Provide the [x, y] coordinate of the cell's center where the given text is located.  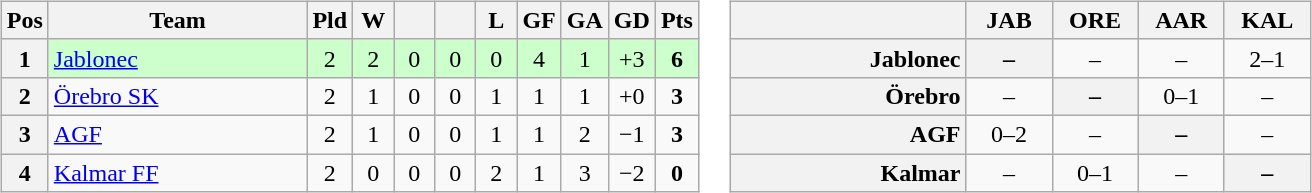
−1 [632, 134]
Kalmar FF [178, 173]
Örebro [848, 96]
L [496, 20]
Pts [676, 20]
2–1 [1267, 58]
6 [676, 58]
JAB [1009, 20]
+3 [632, 58]
Pos [24, 20]
−2 [632, 173]
Pld [330, 20]
KAL [1267, 20]
GF [539, 20]
Team [178, 20]
GD [632, 20]
ORE [1095, 20]
AAR [1181, 20]
Örebro SK [178, 96]
GA [584, 20]
Kalmar [848, 173]
+0 [632, 96]
0–2 [1009, 134]
W [374, 20]
